Return (X, Y) of the center of cell containing provided text 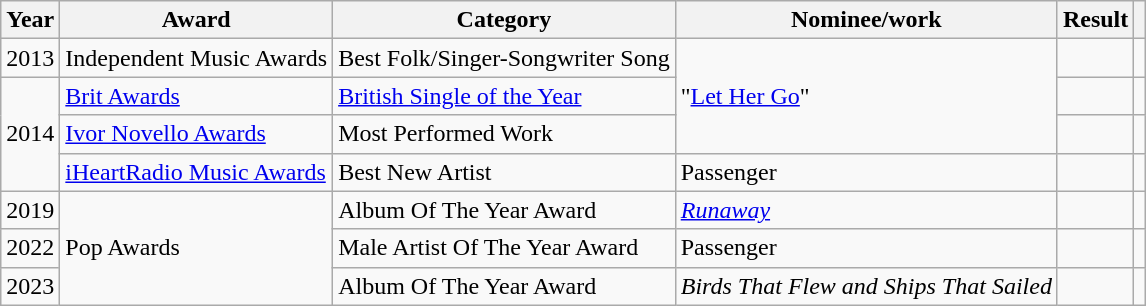
British Single of the Year (504, 96)
2014 (30, 134)
Best New Artist (504, 172)
2019 (30, 210)
2022 (30, 248)
Pop Awards (196, 248)
Award (196, 20)
Year (30, 20)
2023 (30, 286)
2013 (30, 58)
Ivor Novello Awards (196, 134)
Birds That Flew and Ships That Sailed (866, 286)
Nominee/work (866, 20)
Runaway (866, 210)
Category (504, 20)
Result (1095, 20)
iHeartRadio Music Awards (196, 172)
Brit Awards (196, 96)
Male Artist Of The Year Award (504, 248)
Most Performed Work (504, 134)
Independent Music Awards (196, 58)
"Let Her Go" (866, 96)
Best Folk/Singer-Songwriter Song (504, 58)
